Extract the (x, y) coordinate from the center of the cell holding the provided text.  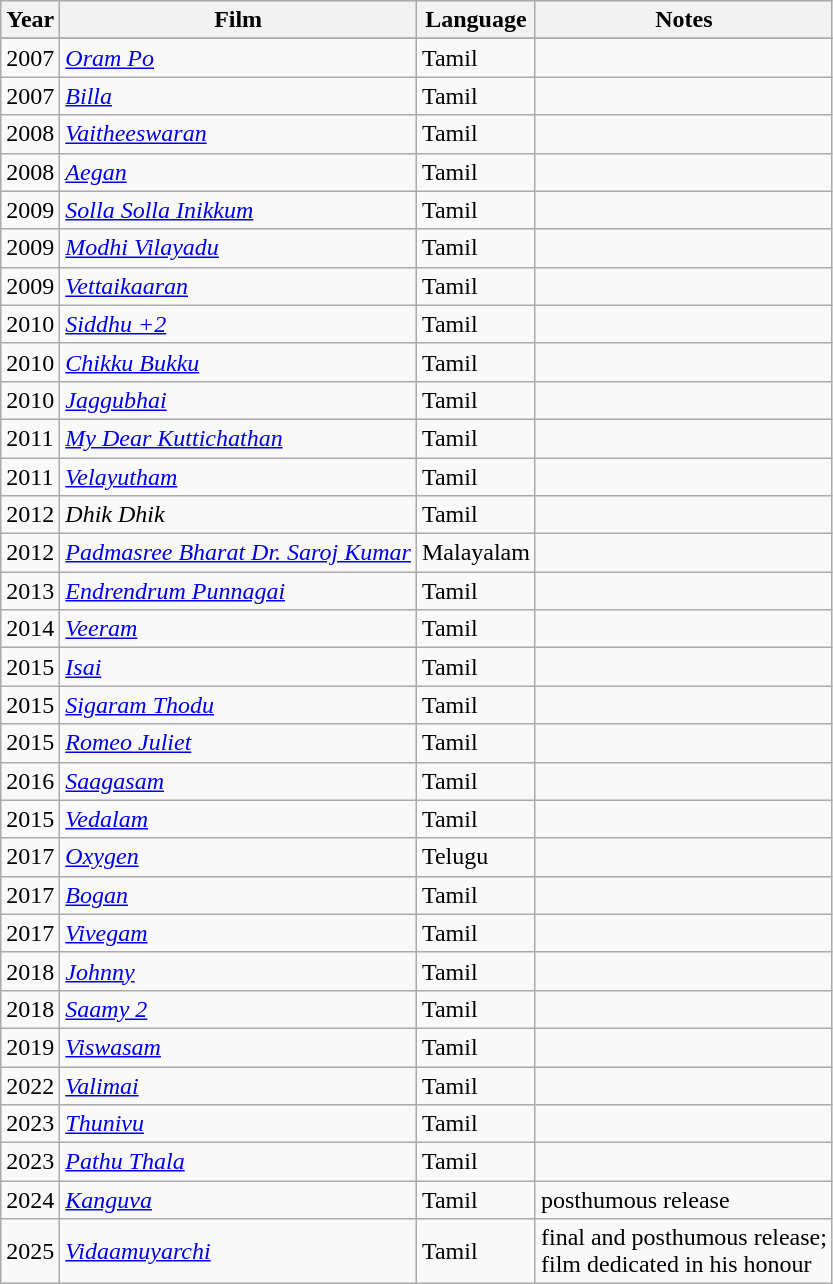
Thunivu (238, 1124)
Bogan (238, 895)
Vidaamuyarchi (238, 1252)
Dhik Dhik (238, 515)
Veeram (238, 629)
2013 (30, 591)
Sigaram Thodu (238, 705)
My Dear Kuttichathan (238, 438)
Kanguva (238, 1200)
Oxygen (238, 857)
Valimai (238, 1085)
Endrendrum Punnagai (238, 591)
Jaggubhai (238, 400)
2019 (30, 1047)
posthumous release (684, 1200)
Notes (684, 20)
Oram Po (238, 58)
Viswasam (238, 1047)
Padmasree Bharat Dr. Saroj Kumar (238, 553)
Aegan (238, 172)
Vivegam (238, 933)
Film (238, 20)
2014 (30, 629)
Vettaikaaran (238, 286)
Chikku Bukku (238, 362)
Year (30, 20)
Billa (238, 96)
2025 (30, 1252)
final and posthumous release;film dedicated in his honour (684, 1252)
2022 (30, 1085)
Vedalam (238, 819)
Modhi Vilayadu (238, 248)
2016 (30, 781)
Siddhu +2 (238, 324)
Vaitheeswaran (238, 134)
Johnny (238, 971)
Solla Solla Inikkum (238, 210)
Romeo Juliet (238, 743)
Velayutham (238, 477)
Isai (238, 667)
Saamy 2 (238, 1009)
Telugu (476, 857)
Malayalam (476, 553)
Pathu Thala (238, 1162)
Saagasam (238, 781)
Language (476, 20)
2024 (30, 1200)
